From the cell containing the given text, extract its center point as [X, Y] coordinate. 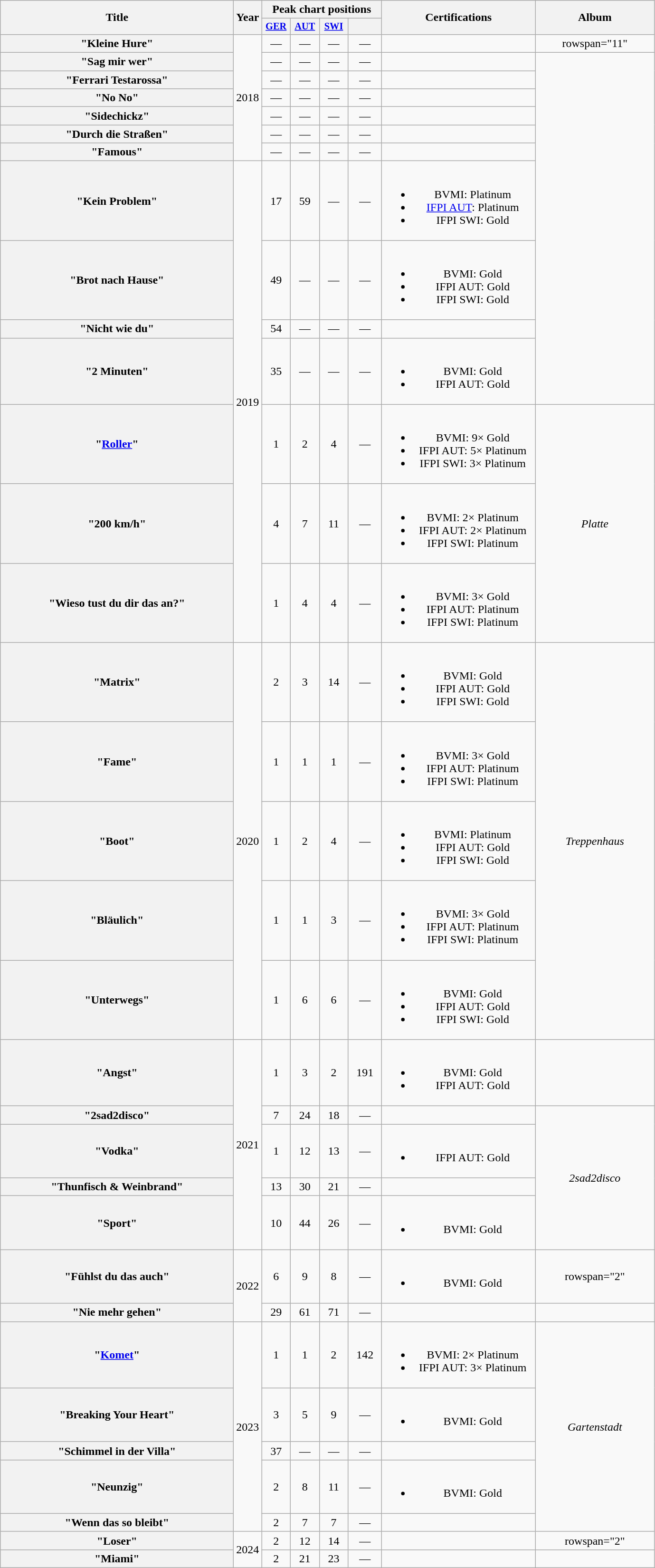
"Sag mir wer" [117, 62]
"Nie mehr gehen" [117, 1312]
Peak chart positions [322, 10]
"Ferrari Testarossa" [117, 80]
"Komet" [117, 1355]
44 [305, 1223]
"Miami" [117, 1558]
BVMI: 9× GoldIFPI AUT: 5× PlatinumIFPI SWI: 3× Platinum [459, 444]
"Nicht wie du" [117, 329]
"Famous" [117, 152]
"Kleine Hure" [117, 43]
BVMI: 2× PlatinumIFPI AUT: 3× Platinum [459, 1355]
191 [365, 1073]
24 [305, 1115]
"Durch die Straßen" [117, 134]
10 [276, 1223]
71 [333, 1312]
"Schimmel in der Villa" [117, 1451]
26 [333, 1223]
2023 [248, 1426]
"Brot nach Hause" [117, 280]
BVMI: PlatinumIFPI AUT: PlatinumIFPI SWI: Gold [459, 201]
BVMI: 2× PlatinumIFPI AUT: 2× PlatinumIFPI SWI: Platinum [459, 524]
2020 [248, 841]
AUT [305, 27]
35 [276, 371]
"Sidechickz" [117, 116]
"No No" [117, 98]
"Kein Problem" [117, 201]
rowspan="11" [595, 43]
59 [305, 201]
30 [305, 1187]
2018 [248, 97]
Gartenstadt [595, 1426]
BVMI: PlatinumIFPI AUT: GoldIFPI SWI: Gold [459, 841]
"200 km/h" [117, 524]
Platte [595, 524]
142 [365, 1355]
Certifications [459, 18]
17 [276, 201]
2019 [248, 402]
2021 [248, 1145]
"Wenn das so bleibt" [117, 1522]
"Fühlst du das auch" [117, 1276]
54 [276, 329]
"Boot" [117, 841]
37 [276, 1451]
"Wieso tust du dir das an?" [117, 602]
18 [333, 1115]
"Vodka" [117, 1151]
"Roller" [117, 444]
"2 Minuten" [117, 371]
"Angst" [117, 1073]
2022 [248, 1286]
GER [276, 27]
"Unterwegs" [117, 1000]
"2sad2disco" [117, 1115]
2sad2disco [595, 1178]
"Thunfisch & Weinbrand" [117, 1187]
61 [305, 1312]
Year [248, 18]
"Loser" [117, 1540]
"Bläulich" [117, 921]
49 [276, 280]
29 [276, 1312]
Album [595, 18]
SWI [333, 27]
"Neunzig" [117, 1486]
5 [305, 1415]
"Breaking Your Heart" [117, 1415]
2024 [248, 1549]
Title [117, 18]
23 [333, 1558]
"Sport" [117, 1223]
"Fame" [117, 761]
"Matrix" [117, 682]
IFPI AUT: Gold [459, 1151]
Treppenhaus [595, 841]
